Return the (X, Y) coordinate for the center point of the cell that contains the specified text.  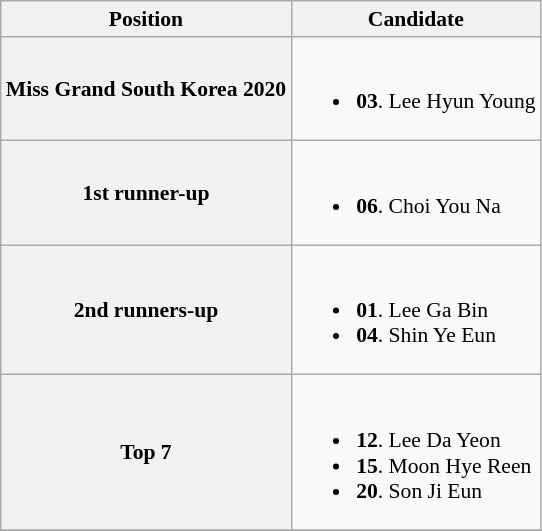
Miss Grand South Korea 2020 (146, 89)
1st runner-up (146, 193)
03. Lee Hyun Young (416, 89)
Position (146, 19)
06. Choi You Na (416, 193)
Candidate (416, 19)
2nd runners-up (146, 310)
01. Lee Ga Bin04. Shin Ye Eun (416, 310)
Top 7 (146, 452)
12. Lee Da Yeon15. Moon Hye Reen20. Son Ji Eun (416, 452)
